Search for the cell housing the specified text and yield its [x, y] center coordinate. 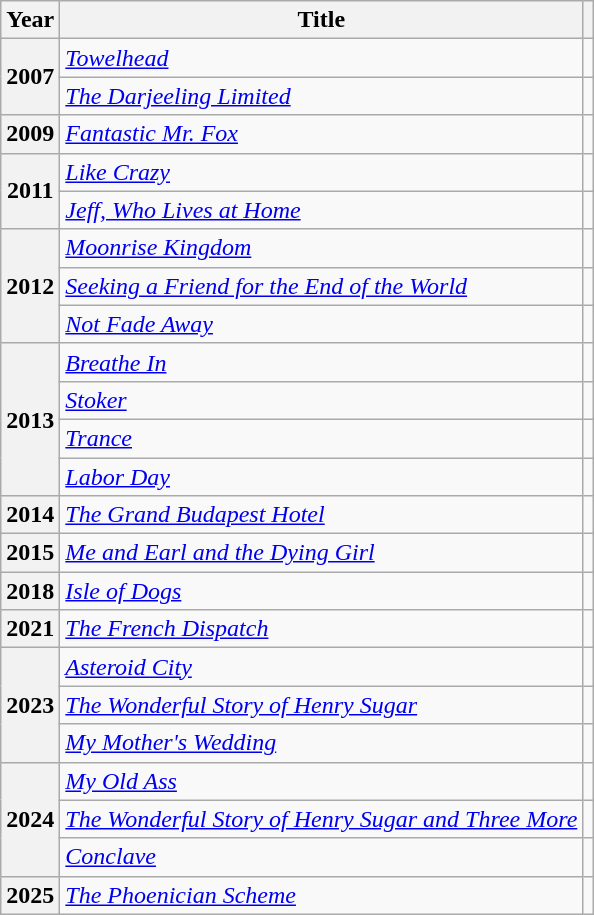
Title [322, 20]
Like Crazy [322, 172]
2025 [30, 895]
The Darjeeling Limited [322, 96]
2021 [30, 629]
2007 [30, 77]
The Wonderful Story of Henry Sugar [322, 705]
2014 [30, 515]
Year [30, 20]
The Wonderful Story of Henry Sugar and Three More [322, 819]
Moonrise Kingdom [322, 248]
My Old Ass [322, 781]
Seeking a Friend for the End of the World [322, 286]
Not Fade Away [322, 324]
2023 [30, 705]
2012 [30, 286]
Me and Earl and the Dying Girl [322, 553]
Fantastic Mr. Fox [322, 134]
Trance [322, 438]
The Grand Budapest Hotel [322, 515]
2013 [30, 419]
2009 [30, 134]
2018 [30, 591]
My Mother's Wedding [322, 743]
2011 [30, 191]
Labor Day [322, 477]
The Phoenician Scheme [322, 895]
Stoker [322, 400]
Jeff, Who Lives at Home [322, 210]
2024 [30, 819]
The French Dispatch [322, 629]
Breathe In [322, 362]
Towelhead [322, 58]
Asteroid City [322, 667]
2015 [30, 553]
Isle of Dogs [322, 591]
Conclave [322, 857]
